Find where the given text appears and provide that cell's center as [x, y] coordinate. 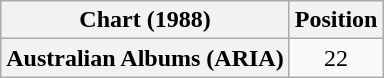
22 [336, 58]
Position [336, 20]
Australian Albums (ARIA) [145, 58]
Chart (1988) [145, 20]
